For the text-containing cell, return its midpoint in (X, Y) coordinate format. 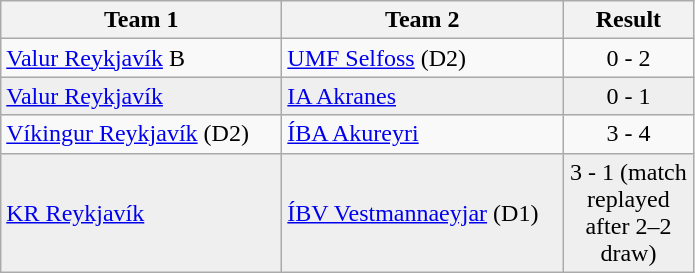
KR Reykjavík (142, 212)
Valur Reykjavík B (142, 58)
Result (628, 20)
ÍBA Akureyri (422, 134)
Team 2 (422, 20)
IA Akranes (422, 96)
ÍBV Vestmannaeyjar (D1) (422, 212)
0 - 2 (628, 58)
Víkingur Reykjavík (D2) (142, 134)
UMF Selfoss (D2) (422, 58)
Valur Reykjavík (142, 96)
Team 1 (142, 20)
3 - 4 (628, 134)
0 - 1 (628, 96)
3 - 1 (match replayed after 2–2 draw) (628, 212)
